Locate the cell with the specified text and output its (x, y) center coordinate. 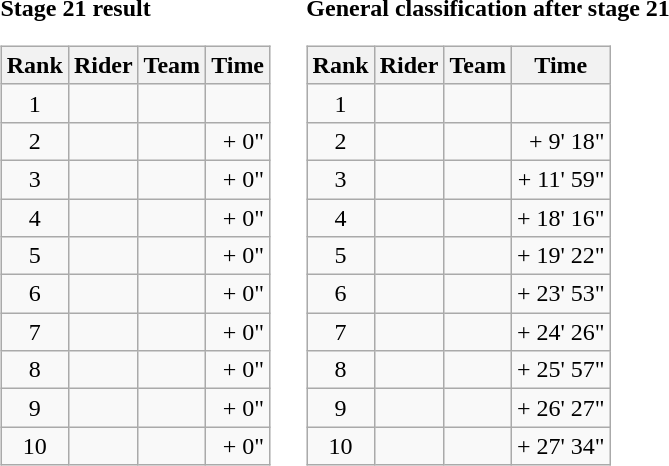
+ 23' 53" (560, 294)
+ 9' 18" (560, 141)
+ 11' 59" (560, 179)
+ 19' 22" (560, 256)
+ 27' 34" (560, 446)
+ 18' 16" (560, 217)
+ 24' 26" (560, 332)
+ 25' 57" (560, 370)
+ 26' 27" (560, 408)
